Return [x, y] of the center of cell containing provided text 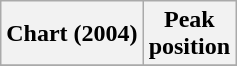
Chart (2004) [72, 34]
Peakposition [189, 34]
